From the cell containing the given text, extract its center point as (X, Y) coordinate. 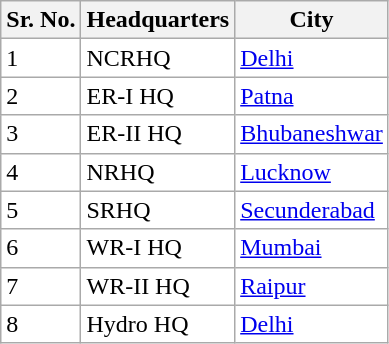
Bhubaneshwar (312, 134)
SRHQ (158, 210)
City (312, 20)
Patna (312, 96)
WR-I HQ (158, 248)
WR-II HQ (158, 286)
Headquarters (158, 20)
7 (41, 286)
8 (41, 324)
1 (41, 58)
6 (41, 248)
NRHQ (158, 172)
Sr. No. (41, 20)
Mumbai (312, 248)
NCRHQ (158, 58)
Hydro HQ (158, 324)
4 (41, 172)
Lucknow (312, 172)
Secunderabad (312, 210)
ER-II HQ (158, 134)
2 (41, 96)
ER-I HQ (158, 96)
Raipur (312, 286)
5 (41, 210)
3 (41, 134)
